Output the [x, y] coordinate of the center of the cell containing the given text.  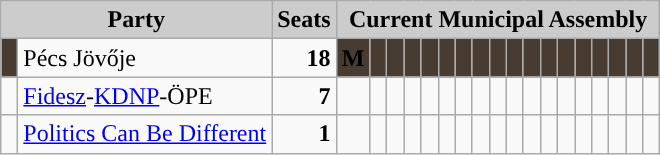
Current Municipal Assembly [498, 20]
Party [136, 20]
1 [304, 134]
Fidesz-KDNP-ÖPE [145, 96]
M [353, 58]
Politics Can Be Different [145, 134]
7 [304, 96]
Seats [304, 20]
18 [304, 58]
Pécs Jövője [145, 58]
